Locate the cell with the specified text and output its (X, Y) center coordinate. 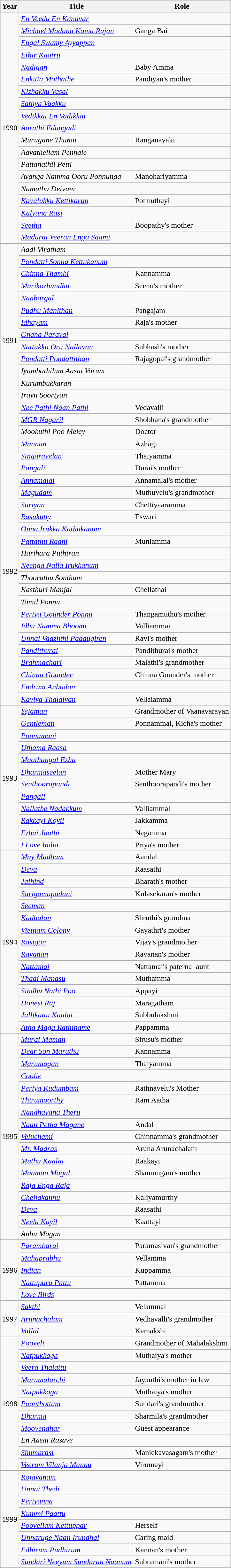
Indian (76, 1270)
Kaattayi (182, 1222)
Gentleman (76, 723)
Maragatham (182, 1003)
Kadhalan (76, 918)
Unnaruge Naan Irundhal (76, 1538)
Mannan (76, 444)
Nadigan (76, 67)
Rakkayi Koyil (76, 821)
Nattamai (76, 966)
Chettiyaaramma (182, 504)
Nallathe Nadakkum (76, 808)
Doctor (182, 432)
1998 (10, 1404)
Enkitta Mothathe (76, 79)
Mahaprabhu (76, 1258)
Aavathellam Pennale (76, 152)
Vedavalli (182, 407)
Senthoorapandi (76, 784)
Neela Kuyil (76, 1222)
Mr. Madras (76, 1149)
Jaihind (76, 881)
Kizhakku Vasal (76, 91)
Appayi (182, 991)
Dharma (76, 1416)
1992 (10, 572)
Azhagi (182, 444)
Aadi Viratham (76, 249)
Jallikattu Kaalai (76, 1015)
Thirumoorthy (76, 1100)
Veera Thalattu (76, 1367)
Senthoorapandi's mother (182, 784)
Marumalarchi (76, 1380)
Sundari's grandmother (182, 1404)
Marumagan (76, 1064)
I Love India (76, 845)
Simmarasi (76, 1452)
Raakayi (182, 1161)
Jakkamma (182, 821)
Sirusu's mother (182, 1039)
Rajagopal's grandmother (182, 359)
Aandal (182, 857)
Shobhana's grandmother (182, 420)
Rasukutty (76, 517)
Caring maid (182, 1538)
Chinnamma's grandmother (182, 1137)
Nagamma (182, 833)
Muthamma (182, 979)
Seetha (76, 225)
Chinna Gounder's mother (182, 675)
Engal Swamy Ayyappan (76, 43)
Guest appearance (182, 1428)
Veeram Vilanja Mannu (76, 1465)
Arunachalam (76, 1319)
Pondatti Sonna Kettukanum (76, 261)
Boopathy's mother (182, 225)
Rasigan (76, 942)
Ravi's mother (182, 638)
Vellamma (182, 1258)
Valliammal (182, 808)
Murugane Thunai (76, 140)
Kaliyamurthy (182, 1197)
Kasthuri Manjal (76, 590)
Grandmother of Mahalakshmi (182, 1343)
Annamalai's mother (182, 480)
Poonthottam (76, 1404)
Magudam (76, 492)
Brahmachari (76, 663)
Nattupura Pattu (76, 1282)
Ponnuthayi (182, 201)
Veluchami (76, 1137)
Anbu Magan (76, 1234)
Nanbargal (76, 298)
Suriyan (76, 504)
Aruna Arunachalam (182, 1149)
En Aasai Rasave (76, 1440)
Kuppamma (182, 1270)
Muniamma (182, 541)
1996 (10, 1270)
Ganga Bai (182, 31)
Eswari (182, 517)
Idhayam (76, 322)
Sathya Vaakku (76, 103)
Nattukku Oru Nallavan (76, 346)
Ranganayaki (182, 140)
Madurai Veeran Enga Saami (76, 237)
Sundari Neeyum Sundaran Naanum (76, 1562)
Dear Son Maruthu (76, 1051)
Dharmaseelan (76, 772)
Ravanan's mother (182, 954)
Singaravelan (76, 456)
Sarigamapadani (76, 893)
Harihara Puthiran (76, 553)
Virumayi (182, 1465)
Title (76, 6)
Sharmila's grandmother (182, 1416)
Vallal (76, 1331)
Michael Madana Kama Rajan (76, 31)
Thoorathu Sontham (76, 578)
Bharath's mother (182, 881)
Unnai Vaazhthi Paadugiren (76, 638)
Sindhu Nathi Poo (76, 991)
Manohariyamma (182, 177)
Pangajam (182, 310)
Annamalai (76, 480)
1999 (10, 1519)
Manickavasagam's mother (182, 1452)
Muthuvelu's grandmother (182, 492)
Pudhu Manithan (76, 310)
Coolie (76, 1076)
Andal (182, 1124)
Velammal (182, 1307)
Muthu Kaalai (76, 1161)
Mother Mary (182, 772)
Vedikkai En Vadikkai (76, 116)
Gnana Paravai (76, 334)
Nattamai's paternal aunt (182, 966)
En Veedu En Kanavar (76, 19)
Vedhavalli's grandmother (182, 1319)
Mookuthi Poo Meley (76, 432)
Shanmugam's mother (182, 1173)
Kurumbukkaran (76, 383)
Ponnammal, Kicha's mother (182, 723)
Seeman (76, 905)
Ezhai Jaathi (76, 833)
Malathi's grandmother (182, 663)
Grandmother of Vaanavarayan (182, 711)
Raja Enga Raja (76, 1185)
Atha Maga Rathiname (76, 1027)
1997 (10, 1319)
Herself (182, 1526)
Subhash's mother (182, 346)
Vietnam Colony (76, 930)
Periyanna (76, 1501)
Priya's mother (182, 845)
Sakthi (76, 1307)
Parambarai (76, 1246)
Love Birds (76, 1294)
Kannan's mother (182, 1550)
Pattathu Raani (76, 541)
Kavalukku Kettikaran (76, 201)
Maathangal Ezhu (76, 760)
Kulasekaran's mother (182, 893)
Thaai Manasu (76, 979)
Ram Aatha (182, 1100)
Valliammai (182, 626)
MGR Nagaril (76, 420)
Kalyana Rasi (76, 213)
Pandithurai's mother (182, 650)
Yejaman (76, 711)
Honest Raj (76, 1003)
Aarathi Edungadi (76, 128)
Gayathri's mother (182, 930)
1991 (10, 340)
Iravu Sooriyan (76, 395)
Pattamma (182, 1282)
Year (10, 6)
Shruthi's grandma (182, 918)
Onna Irukka Kathukanum (76, 529)
Kaviya Thalaivan (76, 699)
Durai's mother (182, 468)
Marikozhundhu (76, 286)
Namathu Deivam (76, 189)
Pooveli (76, 1343)
Chinna Gounder (76, 675)
Ravanan (76, 954)
Periya Gounder Ponnu (76, 614)
Ethir Kaatru (76, 55)
1990 (10, 128)
1993 (10, 778)
Tamil Ponnu (76, 602)
Murai Maman (76, 1039)
Vijay's grandmother (182, 942)
Raja's mother (182, 322)
Unnai Thedi (76, 1489)
Role (182, 6)
Naan Petha Magane (76, 1124)
Nee Pathi Naan Pathi (76, 407)
Jayanthi's mother in law (182, 1380)
Kamakshi (182, 1331)
Ponnumani (76, 735)
Pandiyan's mother (182, 79)
1995 (10, 1137)
Thangamuthu's mother (182, 614)
Endrum Anbudan (76, 687)
Idhu Namma Bhoomi (76, 626)
Moovendhar (76, 1428)
Pondatti Pondattithan (76, 359)
Poovellam Kettuppar (76, 1526)
Rojavanam (76, 1477)
Seenu's mother (182, 286)
Kummi Paattu (76, 1513)
Uthama Raasa (76, 748)
Maaman Magal (76, 1173)
Subbulakshmi (182, 1015)
Nandhavana Theru (76, 1112)
May Madham (76, 857)
Pappamma (182, 1027)
Chellakannu (76, 1197)
Avanga Namma Ooru Ponnunga (76, 177)
Baby Amma (182, 67)
Rathnavelu's Mother (182, 1088)
Pandithurai (76, 650)
Subramani's mother (182, 1562)
Chellathai (182, 590)
Pattanathil Petti (76, 164)
Chinna Thambi (76, 274)
Paramasivan's grandmother (182, 1246)
Periya Kudumbam (76, 1088)
Neenga Nalla Irukkanum (76, 565)
Vellaiamma (182, 699)
Iyumbathilum Aasai Varum (76, 371)
Edhirum Pudhirum (76, 1550)
1994 (10, 942)
